Identify which cell holds the provided text, then report its [X, Y] central coordinate. 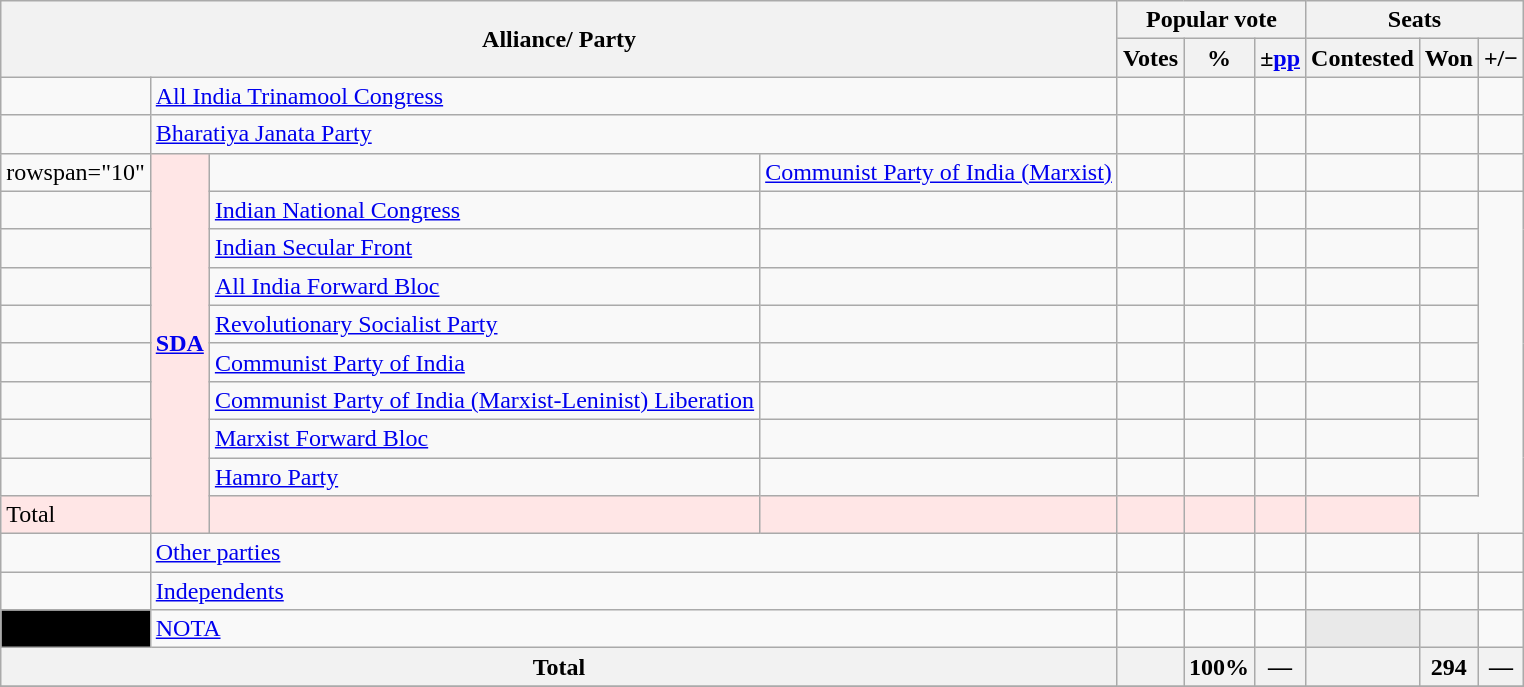
Bharatiya Janata Party [634, 134]
Revolutionary Socialist Party [484, 324]
Indian National Congress [484, 210]
100% [1220, 667]
Contested [1363, 58]
All India Forward Bloc [484, 286]
Independents [634, 591]
rowspan="10" [76, 172]
Seats [1415, 20]
Hamro Party [484, 477]
SDA [180, 344]
Communist Party of India (Marxist-Leninist) Liberation [484, 400]
294 [1448, 667]
NOTA [634, 629]
% [1220, 58]
±pp [1280, 58]
Communist Party of India (Marxist) [939, 172]
All India Trinamool Congress [634, 96]
+/− [1500, 58]
Won [1448, 58]
Indian Secular Front [484, 248]
Alliance/ Party [560, 39]
Popular vote [1211, 20]
Communist Party of India [484, 362]
Votes [1150, 58]
Marxist Forward Bloc [484, 438]
Other parties [634, 553]
